Return (X, Y) of the center of cell containing provided text 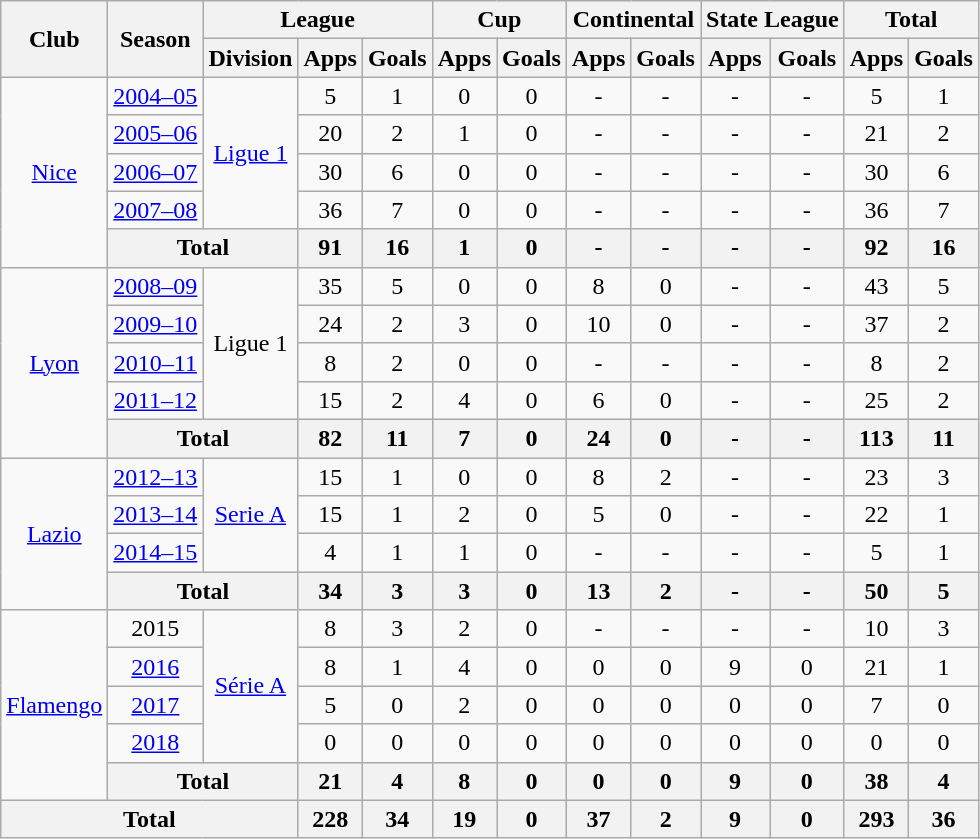
2017 (156, 705)
91 (330, 248)
2007–08 (156, 210)
2004–05 (156, 96)
2008–09 (156, 286)
2005–06 (156, 134)
2014–15 (156, 553)
92 (876, 248)
2010–11 (156, 362)
2013–14 (156, 515)
22 (876, 515)
Lyon (54, 362)
293 (876, 819)
25 (876, 400)
Flamengo (54, 705)
2015 (156, 629)
Cup (499, 20)
2006–07 (156, 172)
38 (876, 781)
Continental (633, 20)
20 (330, 134)
Serie A (250, 515)
Season (156, 39)
Club (54, 39)
2018 (156, 743)
2012–13 (156, 477)
113 (876, 438)
Division (250, 58)
19 (464, 819)
23 (876, 477)
Nice (54, 172)
82 (330, 438)
2016 (156, 667)
35 (330, 286)
Lazio (54, 534)
228 (330, 819)
13 (598, 591)
2009–10 (156, 324)
League (318, 20)
43 (876, 286)
Série A (250, 686)
50 (876, 591)
2011–12 (156, 400)
State League (772, 20)
